For the text-containing cell, return its midpoint in [X, Y] coordinate format. 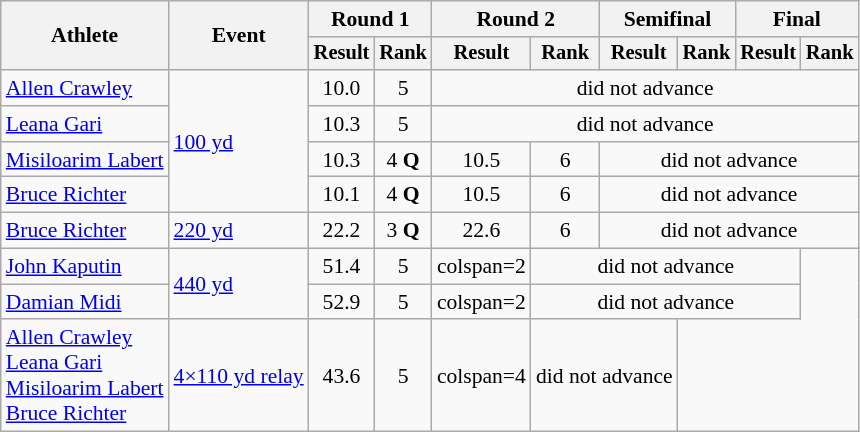
100 yd [239, 141]
Event [239, 36]
John Kaputin [85, 267]
440 yd [239, 284]
Leana Gari [85, 124]
Athlete [85, 36]
Semifinal [668, 19]
22.6 [482, 231]
220 yd [239, 231]
52.9 [342, 302]
10.0 [342, 88]
3 Q [403, 231]
4×110 yd relay [239, 376]
22.2 [342, 231]
colspan=4 [482, 376]
Allen Crawley [85, 88]
Final [796, 19]
Allen CrawleyLeana GariMisiloarim LabertBruce Richter [85, 376]
10.1 [342, 195]
Misiloarim Labert [85, 160]
Damian Midi [85, 302]
Round 1 [370, 19]
Round 2 [516, 19]
51.4 [342, 267]
43.6 [342, 376]
